Provide the (x, y) coordinate of the cell's center where the given text is located.  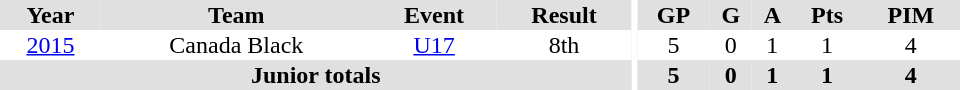
Junior totals (316, 75)
A (772, 15)
PIM (911, 15)
Pts (826, 15)
Result (564, 15)
8th (564, 45)
Year (50, 15)
GP (674, 15)
Canada Black (236, 45)
Event (434, 15)
U17 (434, 45)
G (730, 15)
Team (236, 15)
2015 (50, 45)
